Scan for the cell matching the given text and deliver its (X, Y) coordinate at center. 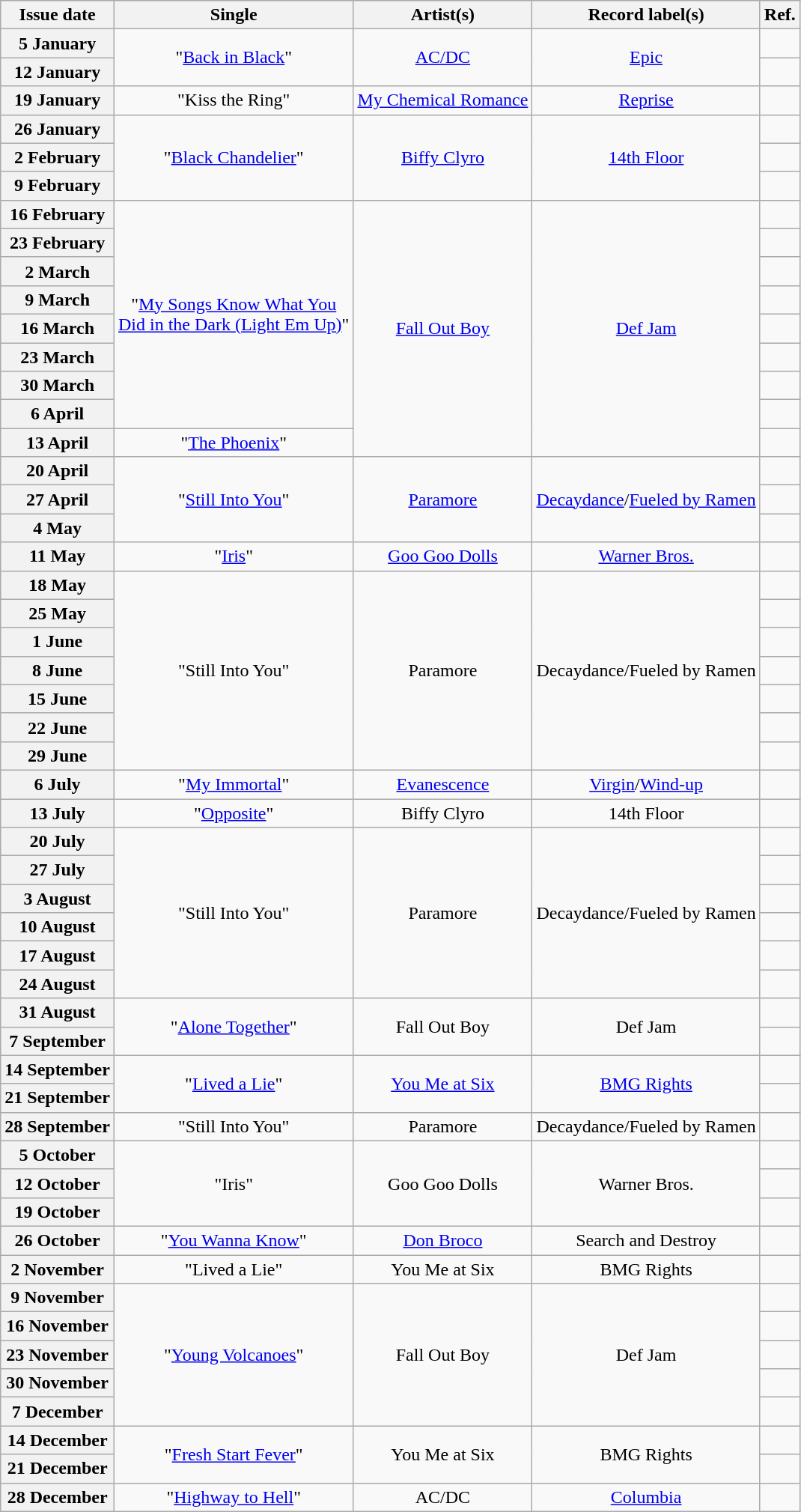
21 December (58, 1469)
9 February (58, 186)
"Opposite" (234, 813)
9 March (58, 300)
6 April (58, 414)
27 April (58, 500)
"Kiss the Ring" (234, 100)
28 December (58, 1497)
9 November (58, 1298)
2 November (58, 1269)
Don Broco (443, 1240)
26 January (58, 129)
23 November (58, 1355)
7 December (58, 1412)
31 August (58, 1012)
"My Songs Know What YouDid in the Dark (Light Em Up)" (234, 314)
"Alone Together" (234, 1027)
"Black Chandelier" (234, 157)
13 July (58, 813)
21 September (58, 1098)
Reprise (646, 100)
30 March (58, 386)
26 October (58, 1240)
19 January (58, 100)
19 October (58, 1212)
7 September (58, 1041)
15 June (58, 699)
20 July (58, 842)
11 May (58, 556)
"Highway to Hell" (234, 1497)
4 May (58, 528)
14 September (58, 1069)
14 December (58, 1440)
Evanescence (443, 784)
10 August (58, 927)
12 October (58, 1183)
8 June (58, 670)
Single (234, 15)
29 June (58, 756)
27 July (58, 870)
Epic (646, 58)
"Young Volcanoes" (234, 1355)
"My Immortal" (234, 784)
24 August (58, 984)
20 April (58, 471)
13 April (58, 443)
Issue date (58, 15)
16 February (58, 214)
5 January (58, 43)
28 September (58, 1126)
3 August (58, 899)
17 August (58, 956)
2 February (58, 157)
"You Wanna Know" (234, 1240)
25 May (58, 613)
16 November (58, 1326)
5 October (58, 1155)
22 June (58, 727)
16 March (58, 328)
"Back in Black" (234, 58)
Artist(s) (443, 15)
2 March (58, 271)
Record label(s) (646, 15)
"Fresh Start Fever" (234, 1454)
12 January (58, 72)
Ref. (780, 15)
Virgin/Wind-up (646, 784)
18 May (58, 585)
23 February (58, 243)
6 July (58, 784)
23 March (58, 357)
My Chemical Romance (443, 100)
1 June (58, 642)
Columbia (646, 1497)
Search and Destroy (646, 1240)
"The Phoenix" (234, 443)
30 November (58, 1383)
